Scan for the cell matching the given text and deliver its [x, y] coordinate at center. 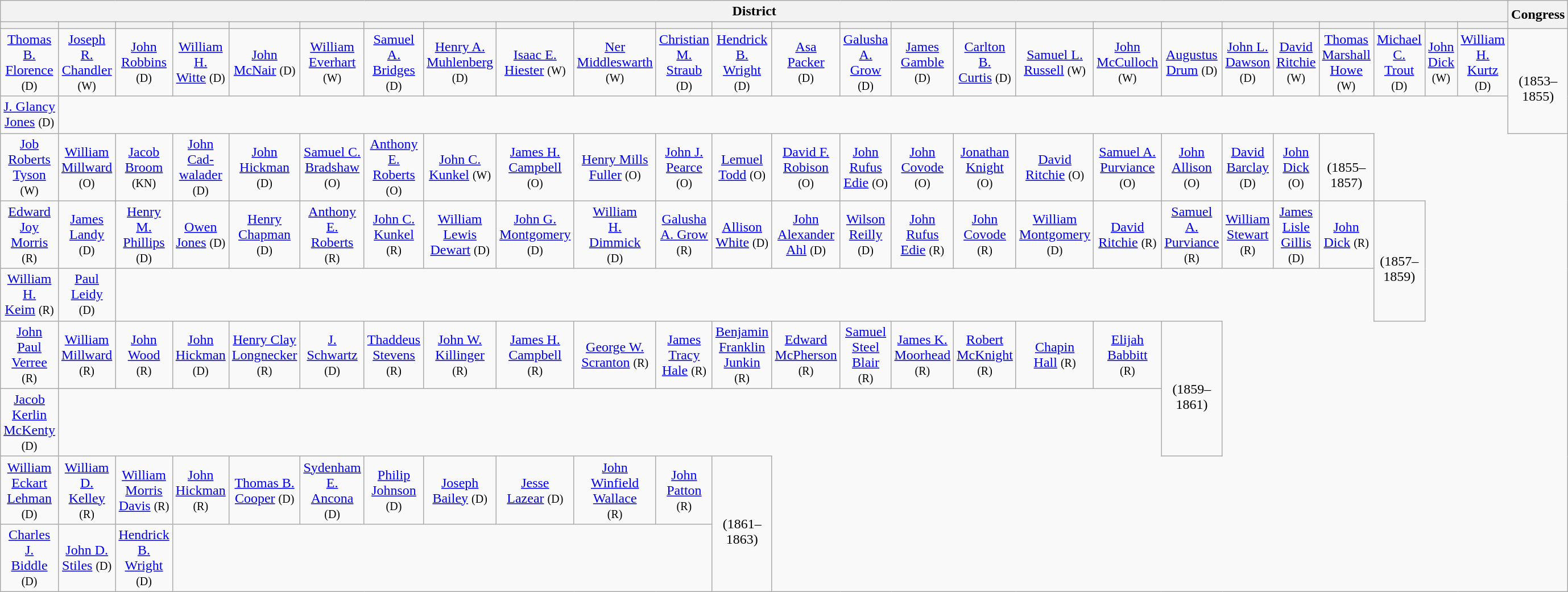
SydenhamE.Ancona (D) [332, 490]
JamesTracyHale (R) [684, 355]
Isaac E.Hiester (W) [535, 63]
JohnPatton (R) [684, 490]
George W.Scranton (R) [615, 355]
ChapinHall (R) [1054, 355]
MichaelC.Trout (D) [1399, 63]
WilliamEckartLehman (D) [30, 490]
WilliamH.Dimmick(D) [615, 234]
John RufusEdie (O) [866, 167]
ElijahBabbitt(R) [1127, 355]
William H.Keim (R) [30, 295]
WilliamH.Kurtz (D) [1483, 63]
JamesLisleGillis (D) [1296, 234]
District [754, 11]
BenjaminFranklinJunkin (R) [742, 355]
JohnDick (O) [1296, 167]
SamuelSteelBlair (R) [866, 355]
JohnCovode (O) [922, 167]
WilliamStewart(R) [1248, 234]
RobertMcKnight (R) [985, 355]
John C.Kunkel (W) [460, 167]
(1861–1863) [742, 524]
Samuel C.Bradshaw (O) [332, 167]
Anthony E.Roberts (O) [394, 167]
DavidRitchie (O) [1054, 167]
JohnRufusEdie (R) [922, 234]
HenryChapman (D) [264, 234]
Henry M.Phillips (D) [144, 234]
ThomasMarshallHowe (W) [1346, 63]
AugustusDrum (D) [1192, 63]
ThaddeusStevens (R) [394, 355]
JohnAlexanderAhl (D) [806, 234]
AllisonWhite (D) [742, 234]
OwenJones (D) [200, 234]
ThomasB.Florence(D) [30, 63]
SamuelA.Bridges (D) [394, 63]
Henry A.Muhlenberg (D) [460, 63]
DavidRitchie (R) [1127, 234]
Paul Leidy (D) [86, 295]
JonathanKnight (O) [985, 167]
John C.Kunkel (R) [394, 234]
JosephBailey (D) [460, 490]
JohnAllison (O) [1192, 167]
WilliamMontgomery(D) [1054, 234]
JohnRobbins(D) [144, 63]
John D.Stiles (D) [86, 557]
AsaPacker(D) [806, 63]
Thomas B.Cooper (D) [264, 490]
JohnHickman(R) [200, 490]
EdwardMcPherson(R) [806, 355]
J. Schwartz (D) [332, 355]
JamesGamble (D) [922, 63]
CarltonB.Curtis (D) [985, 63]
(1859–1861) [1192, 388]
Samuel A.Purviance (R) [1192, 234]
WilliamLewisDewart (D) [460, 234]
GalushaA. Grow(R) [684, 234]
John W.Killinger(R) [460, 355]
James H.Campbell(R) [535, 355]
Congress [1538, 15]
John J.Pearce (O) [684, 167]
LemuelTodd (O) [742, 167]
JohnDick (R) [1346, 234]
DavidBarclay (D) [1248, 167]
(1855–1857) [1346, 167]
JohnCovode (R) [985, 234]
JacobBroom (KN) [144, 167]
Jacob KerlinMcKenty (D) [30, 422]
JohnWood (R) [144, 355]
JohnMcNair (D) [264, 63]
WilliamMorrisDavis (R) [144, 490]
William H.Witte (D) [200, 63]
NerMiddleswarth(W) [615, 63]
WilsonReilly (D) [866, 234]
WilliamMillward(R) [86, 355]
James H.Campbell (O) [535, 167]
GalushaA. Grow(D) [866, 63]
Samuel A.Purviance (O) [1127, 167]
Job RobertsTyson (W) [30, 167]
JamesLandy (D) [86, 234]
John G.Montgomery (D) [535, 234]
WilliamMillward (O) [86, 167]
James K.Moorhead(R) [922, 355]
WilliamEverhart(W) [332, 63]
JesseLazear (D) [535, 490]
JohnMcCulloch(W) [1127, 63]
PhilipJohnson(D) [394, 490]
John Cad-walader (D) [200, 167]
JohnPaulVerree (R) [30, 355]
Samuel L.Russell (W) [1054, 63]
Joseph R.Chandler (W) [86, 63]
J. GlancyJones (D) [30, 115]
DavidRitchie (W) [1296, 63]
EdwardJoyMorris (R) [30, 234]
John L.Dawson (D) [1248, 63]
David F.Robison (O) [806, 167]
(1857–1859) [1399, 260]
AnthonyE.Roberts (R) [332, 234]
William D.Kelley (R) [86, 490]
JohnDick (W) [1441, 63]
Henry ClayLongnecker(R) [264, 355]
(1853–1855) [1538, 81]
JohnWinfieldWallace(R) [615, 490]
Charles J.Biddle (D) [30, 557]
Henry MillsFuller (O) [615, 167]
ChristianM.Straub (D) [684, 63]
